Return the [x, y] coordinate for the center point of the cell that contains the specified text.  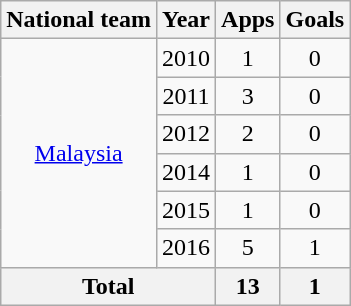
5 [248, 248]
3 [248, 96]
2 [248, 134]
2015 [186, 210]
2010 [186, 58]
Goals [315, 20]
Year [186, 20]
2014 [186, 172]
2016 [186, 248]
2011 [186, 96]
2012 [186, 134]
13 [248, 286]
Malaysia [79, 153]
National team [79, 20]
Apps [248, 20]
Total [108, 286]
